Pinpoint the cell where the given text exists, returning its (x, y) midpoint coordinate. 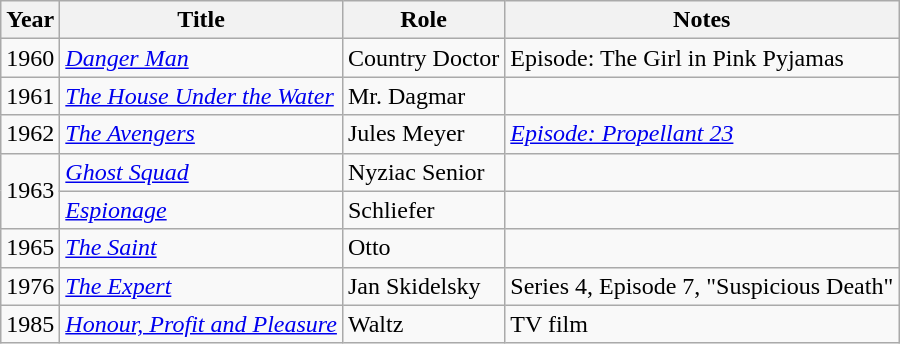
Title (202, 20)
Danger Man (202, 58)
The Expert (202, 286)
1985 (30, 324)
The House Under the Water (202, 96)
Jan Skidelsky (423, 286)
Episode: Propellant 23 (702, 134)
Jules Meyer (423, 134)
Espionage (202, 210)
1960 (30, 58)
1962 (30, 134)
Waltz (423, 324)
Honour, Profit and Pleasure (202, 324)
Otto (423, 248)
Nyziac Senior (423, 172)
Role (423, 20)
The Saint (202, 248)
Episode: The Girl in Pink Pyjamas (702, 58)
1961 (30, 96)
1976 (30, 286)
TV film (702, 324)
The Avengers (202, 134)
Series 4, Episode 7, "Suspicious Death" (702, 286)
1965 (30, 248)
Country Doctor (423, 58)
Schliefer (423, 210)
Notes (702, 20)
1963 (30, 191)
Year (30, 20)
Mr. Dagmar (423, 96)
Ghost Squad (202, 172)
